Pinpoint the cell where the given text exists, returning its [x, y] midpoint coordinate. 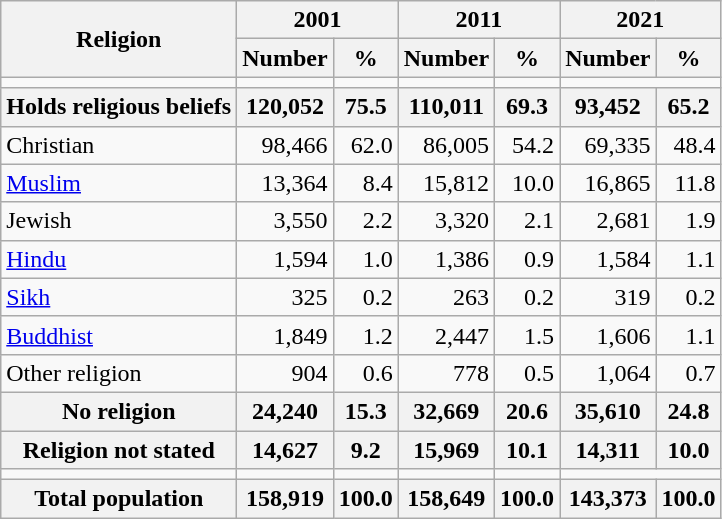
10.1 [528, 449]
2,681 [608, 221]
86,005 [446, 145]
2011 [478, 20]
Holds religious beliefs [119, 107]
15,969 [446, 449]
263 [446, 297]
319 [608, 297]
Other religion [119, 373]
110,011 [446, 107]
15.3 [366, 411]
Hindu [119, 259]
8.4 [366, 183]
0.7 [688, 373]
1.5 [528, 335]
Christian [119, 145]
24,240 [285, 411]
93,452 [608, 107]
325 [285, 297]
32,669 [446, 411]
Religion not stated [119, 449]
11.8 [688, 183]
35,610 [608, 411]
1.0 [366, 259]
0.5 [528, 373]
1,584 [608, 259]
2.2 [366, 221]
120,052 [285, 107]
143,373 [608, 499]
3,550 [285, 221]
904 [285, 373]
65.2 [688, 107]
2,447 [446, 335]
1,594 [285, 259]
1,606 [608, 335]
1,849 [285, 335]
Total population [119, 499]
0.6 [366, 373]
1.2 [366, 335]
158,649 [446, 499]
14,311 [608, 449]
Muslim [119, 183]
No religion [119, 411]
98,466 [285, 145]
3,320 [446, 221]
2.1 [528, 221]
Sikh [119, 297]
14,627 [285, 449]
Buddhist [119, 335]
13,364 [285, 183]
2021 [640, 20]
24.8 [688, 411]
75.5 [366, 107]
778 [446, 373]
0.9 [528, 259]
16,865 [608, 183]
15,812 [446, 183]
20.6 [528, 411]
1,064 [608, 373]
Jewish [119, 221]
54.2 [528, 145]
1,386 [446, 259]
2001 [318, 20]
Religion [119, 39]
48.4 [688, 145]
9.2 [366, 449]
69,335 [608, 145]
62.0 [366, 145]
158,919 [285, 499]
69.3 [528, 107]
1.9 [688, 221]
